From the cell containing the given text, extract its center point as (X, Y) coordinate. 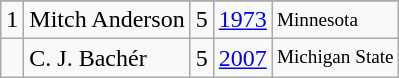
1 (12, 20)
C. J. Bachér (107, 58)
Minnesota (335, 20)
1973 (242, 20)
Michigan State (335, 58)
2007 (242, 58)
Mitch Anderson (107, 20)
